For the text-containing cell, return its midpoint in [x, y] coordinate format. 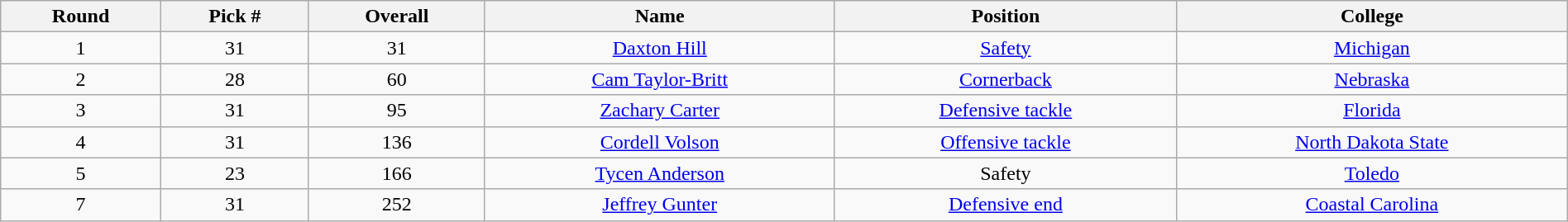
136 [397, 142]
Daxton Hill [660, 48]
60 [397, 79]
166 [397, 173]
3 [81, 111]
Offensive tackle [1006, 142]
Cam Taylor-Britt [660, 79]
Florida [1373, 111]
95 [397, 111]
North Dakota State [1373, 142]
Zachary Carter [660, 111]
Michigan [1373, 48]
252 [397, 205]
Name [660, 17]
1 [81, 48]
Defensive end [1006, 205]
Position [1006, 17]
Jeffrey Gunter [660, 205]
5 [81, 173]
Nebraska [1373, 79]
28 [235, 79]
College [1373, 17]
Cordell Volson [660, 142]
Overall [397, 17]
Cornerback [1006, 79]
Defensive tackle [1006, 111]
Toledo [1373, 173]
Pick # [235, 17]
Round [81, 17]
7 [81, 205]
Coastal Carolina [1373, 205]
Tycen Anderson [660, 173]
4 [81, 142]
23 [235, 173]
2 [81, 79]
